Detect which cell encompasses the target text, then output its (x, y) center coordinate. 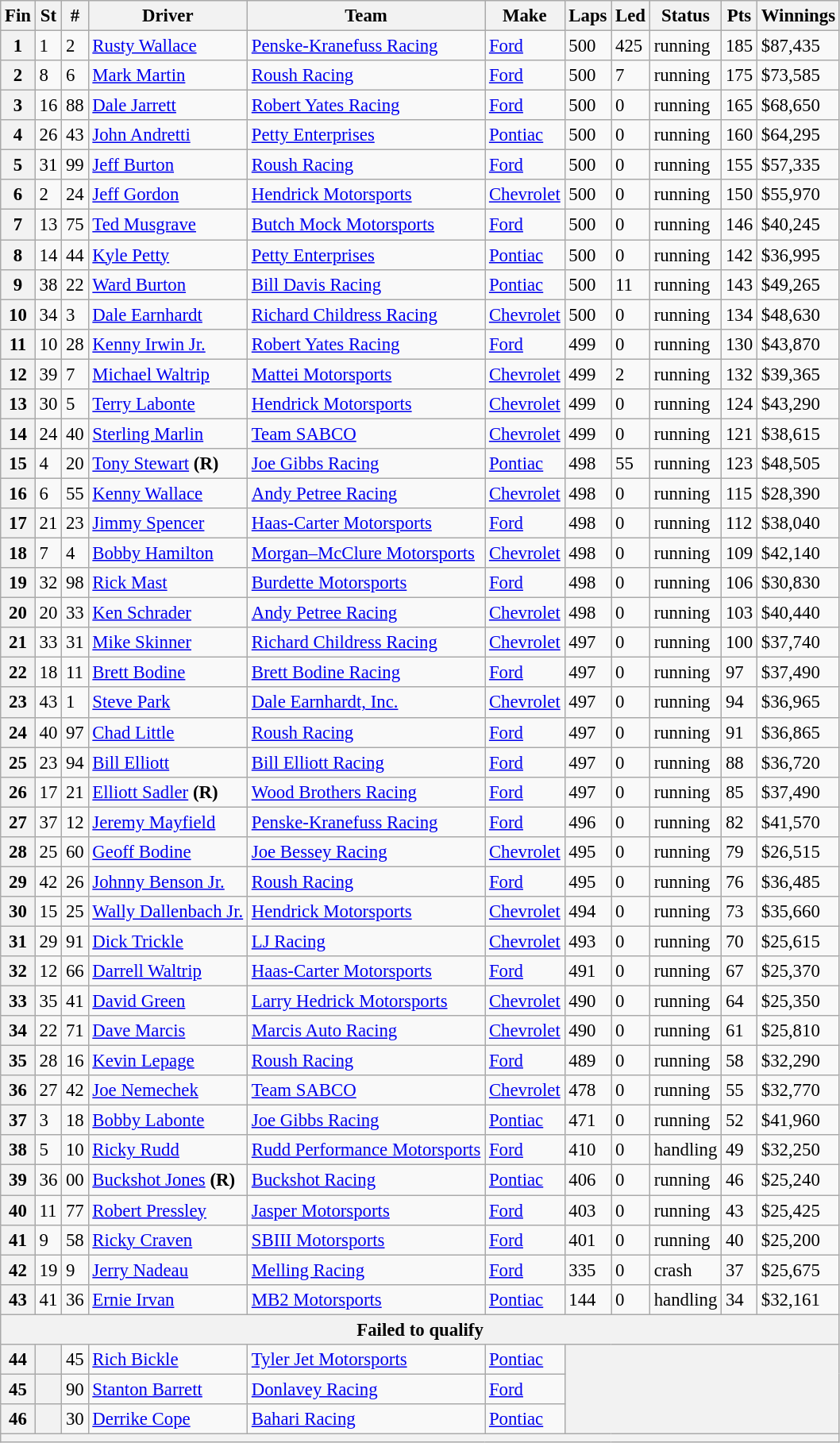
$25,675 (798, 1270)
Geoff Bodine (168, 852)
$49,265 (798, 284)
103 (740, 613)
$87,435 (798, 46)
Marcis Auto Racing (365, 1031)
Johnny Benson Jr. (168, 882)
SBIII Motorsports (365, 1240)
$48,505 (798, 464)
77 (75, 1210)
52 (740, 1121)
$57,335 (798, 165)
Make (525, 16)
$36,720 (798, 762)
75 (75, 225)
Larry Hedrick Motorsports (365, 1001)
Tony Stewart (R) (168, 464)
Team (365, 16)
Pts (740, 16)
401 (588, 1240)
$41,570 (798, 822)
$26,515 (798, 852)
Terry Labonte (168, 404)
85 (740, 792)
$25,200 (798, 1240)
Wood Brothers Racing (365, 792)
70 (740, 941)
Rusty Wallace (168, 46)
crash (685, 1270)
Chad Little (168, 732)
Ricky Rudd (168, 1151)
175 (740, 75)
Dick Trickle (168, 941)
71 (75, 1031)
00 (75, 1180)
Mark Martin (168, 75)
Jeremy Mayfield (168, 822)
LJ Racing (365, 941)
155 (740, 165)
403 (588, 1210)
Ted Musgrave (168, 225)
99 (75, 165)
491 (588, 971)
Mike Skinner (168, 642)
Kevin Lepage (168, 1061)
Robert Pressley (168, 1210)
Bill Davis Racing (365, 284)
Kenny Irwin Jr. (168, 344)
$25,615 (798, 941)
$30,830 (798, 583)
Mattei Motorsports (365, 374)
60 (75, 852)
406 (588, 1180)
67 (740, 971)
Bobby Labonte (168, 1121)
Dale Earnhardt, Inc. (365, 703)
143 (740, 284)
165 (740, 106)
Jasper Motorsports (365, 1210)
$25,350 (798, 1001)
Ward Burton (168, 284)
Darrell Waltrip (168, 971)
Burdette Motorsports (365, 583)
Jeff Gordon (168, 195)
142 (740, 255)
$37,740 (798, 642)
Butch Mock Motorsports (365, 225)
$36,995 (798, 255)
61 (740, 1031)
496 (588, 822)
Ricky Craven (168, 1240)
$48,630 (798, 314)
Stanton Barrett (168, 1389)
123 (740, 464)
$39,365 (798, 374)
Derrike Cope (168, 1419)
425 (630, 46)
$36,485 (798, 882)
90 (75, 1389)
$38,040 (798, 523)
$25,425 (798, 1210)
$42,140 (798, 554)
Melling Racing (365, 1270)
Status (685, 16)
Driver (168, 16)
494 (588, 912)
Steve Park (168, 703)
Elliott Sadler (R) (168, 792)
$43,290 (798, 404)
Brett Bodine (168, 673)
Jimmy Spencer (168, 523)
Joe Bessey Racing (365, 852)
115 (740, 493)
$55,970 (798, 195)
82 (740, 822)
Rich Bickle (168, 1360)
$32,770 (798, 1090)
Dale Earnhardt (168, 314)
$38,615 (798, 434)
MB2 Motorsports (365, 1299)
$43,870 (798, 344)
98 (75, 583)
$25,370 (798, 971)
Fin (18, 16)
Buckshot Jones (R) (168, 1180)
109 (740, 554)
$32,161 (798, 1299)
Sterling Marlin (168, 434)
Morgan–McClure Motorsports (365, 554)
Bill Elliott (168, 762)
Jerry Nadeau (168, 1270)
160 (740, 135)
Bobby Hamilton (168, 554)
73 (740, 912)
Brett Bodine Racing (365, 673)
$40,245 (798, 225)
Bill Elliott Racing (365, 762)
$35,660 (798, 912)
146 (740, 225)
Joe Nemechek (168, 1090)
St (48, 16)
Wally Dallenbach Jr. (168, 912)
John Andretti (168, 135)
106 (740, 583)
489 (588, 1061)
Rudd Performance Motorsports (365, 1151)
76 (740, 882)
$28,390 (798, 493)
$36,865 (798, 732)
David Green (168, 1001)
$40,440 (798, 613)
335 (588, 1270)
Dave Marcis (168, 1031)
79 (740, 852)
Bahari Racing (365, 1419)
100 (740, 642)
Laps (588, 16)
112 (740, 523)
Ken Schrader (168, 613)
144 (588, 1299)
49 (740, 1151)
Winnings (798, 16)
Failed to qualify (421, 1329)
150 (740, 195)
410 (588, 1151)
# (75, 16)
Donlavey Racing (365, 1389)
Dale Jarrett (168, 106)
Michael Waltrip (168, 374)
$36,965 (798, 703)
471 (588, 1121)
$32,290 (798, 1061)
64 (740, 1001)
124 (740, 404)
493 (588, 941)
$25,240 (798, 1180)
$64,295 (798, 135)
Jeff Burton (168, 165)
Buckshot Racing (365, 1180)
478 (588, 1090)
66 (75, 971)
Kenny Wallace (168, 493)
$25,810 (798, 1031)
Tyler Jet Motorsports (365, 1360)
Led (630, 16)
185 (740, 46)
$32,250 (798, 1151)
121 (740, 434)
$73,585 (798, 75)
130 (740, 344)
Kyle Petty (168, 255)
132 (740, 374)
Rick Mast (168, 583)
$68,650 (798, 106)
$41,960 (798, 1121)
134 (740, 314)
Ernie Irvan (168, 1299)
